From the cell containing the given text, extract its center point as (X, Y) coordinate. 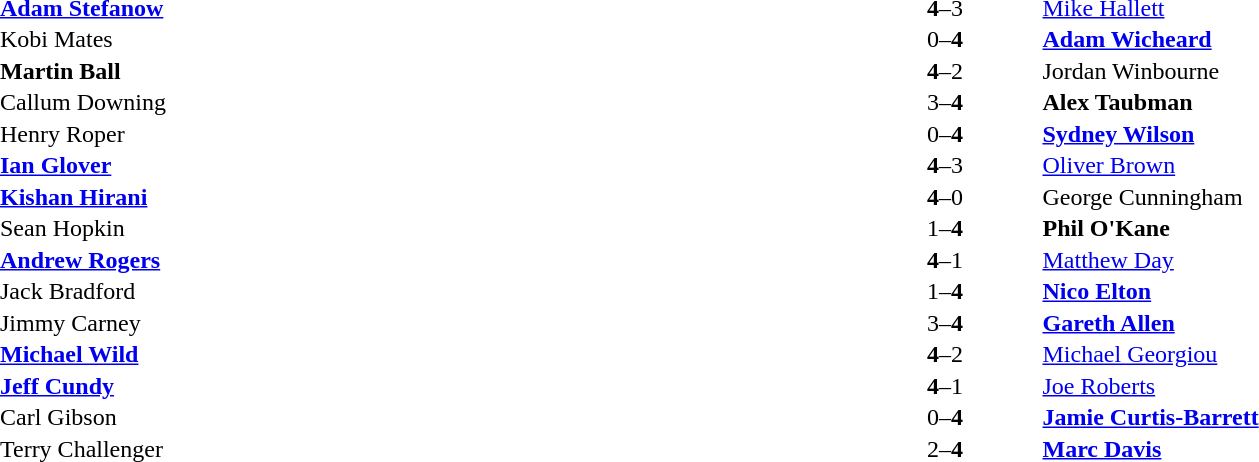
4–0 (944, 197)
4–3 (944, 165)
